For the text-containing cell, return its midpoint in (X, Y) coordinate format. 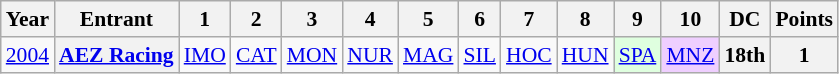
SIL (480, 55)
2004 (28, 55)
4 (370, 19)
9 (638, 19)
NUR (370, 55)
CAT (256, 55)
6 (480, 19)
MNZ (690, 55)
MAG (428, 55)
8 (586, 19)
3 (312, 19)
HUN (586, 55)
2 (256, 19)
SPA (638, 55)
18th (744, 55)
7 (529, 19)
IMO (205, 55)
DC (744, 19)
Points (804, 19)
MON (312, 55)
5 (428, 19)
HOC (529, 55)
Entrant (116, 19)
Year (28, 19)
10 (690, 19)
AEZ Racing (116, 55)
